From the cell containing the given text, extract its center point as (x, y) coordinate. 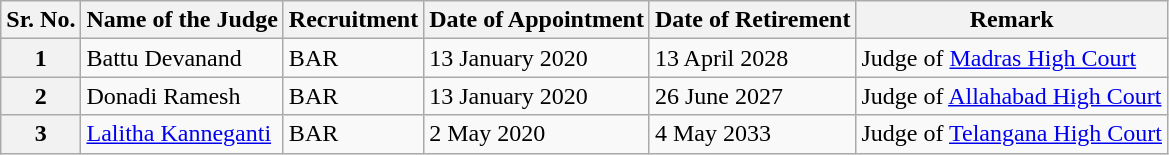
Recruitment (353, 20)
3 (41, 134)
Date of Appointment (537, 20)
4 May 2033 (752, 134)
26 June 2027 (752, 96)
Battu Devanand (182, 58)
Name of the Judge (182, 20)
Remark (1012, 20)
Date of Retirement (752, 20)
Donadi Ramesh (182, 96)
1 (41, 58)
13 April 2028 (752, 58)
Judge of Madras High Court (1012, 58)
Sr. No. (41, 20)
2 May 2020 (537, 134)
Judge of Telangana High Court (1012, 134)
Judge of Allahabad High Court (1012, 96)
Lalitha Kanneganti (182, 134)
2 (41, 96)
